Identify which cell holds the provided text, then report its (X, Y) central coordinate. 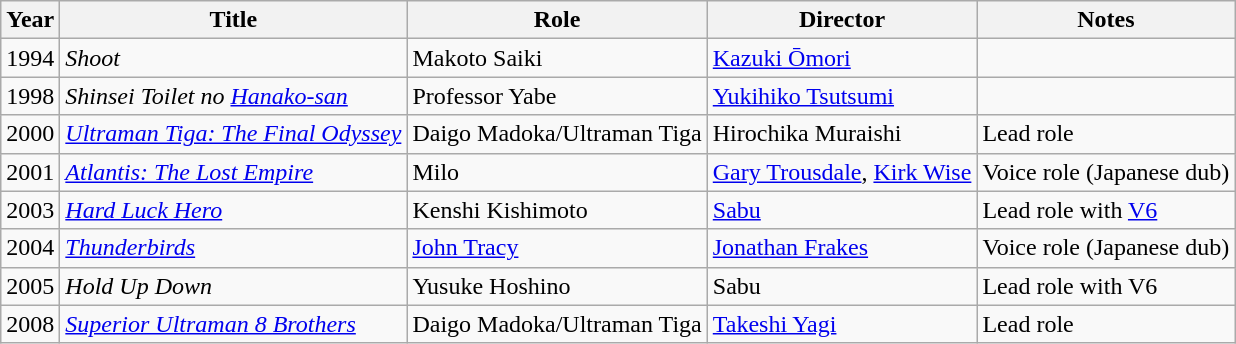
Hirochika Muraishi (842, 134)
2008 (30, 324)
Atlantis: The Lost Empire (234, 172)
Makoto Saiki (557, 58)
Kenshi Kishimoto (557, 210)
2001 (30, 172)
Thunderbirds (234, 248)
Year (30, 20)
Director (842, 20)
2005 (30, 286)
Yukihiko Tsutsumi (842, 96)
Gary Trousdale, Kirk Wise (842, 172)
Shoot (234, 58)
2003 (30, 210)
Ultraman Tiga: The Final Odyssey (234, 134)
2004 (30, 248)
Role (557, 20)
Superior Ultraman 8 Brothers (234, 324)
John Tracy (557, 248)
Professor Yabe (557, 96)
Shinsei Toilet no Hanako-san (234, 96)
Notes (1106, 20)
Takeshi Yagi (842, 324)
2000 (30, 134)
Hard Luck Hero (234, 210)
Milo (557, 172)
1998 (30, 96)
Yusuke Hoshino (557, 286)
1994 (30, 58)
Kazuki Ōmori (842, 58)
Jonathan Frakes (842, 248)
Hold Up Down (234, 286)
Title (234, 20)
